Return the [x, y] coordinate for the center point of the cell that contains the specified text.  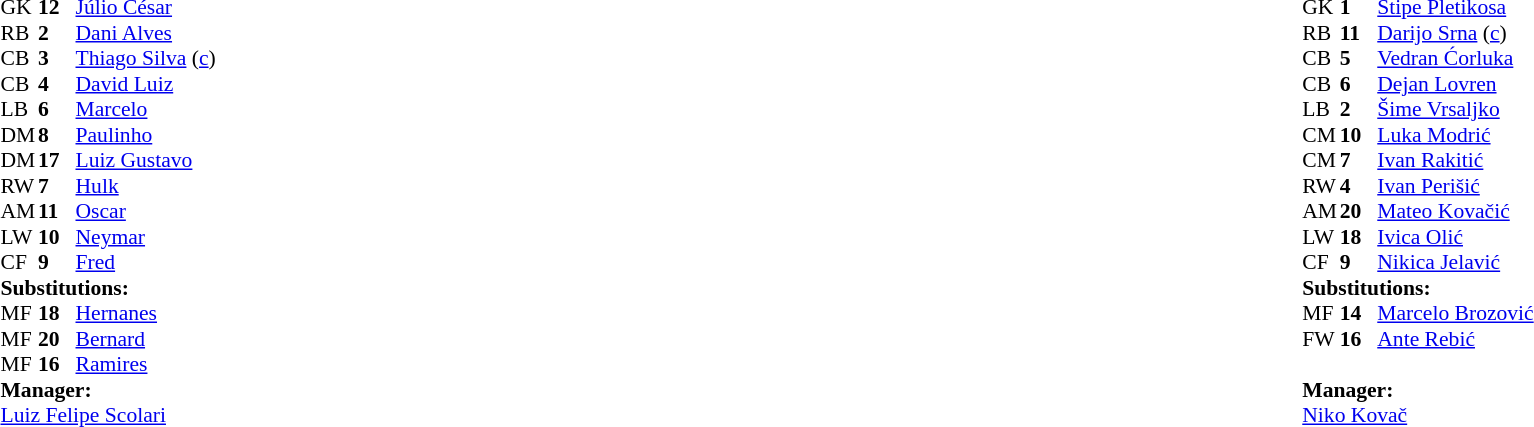
Ivan Perišić [1455, 186]
Šime Vrsaljko [1455, 109]
3 [57, 59]
Dejan Lovren [1455, 84]
Ramires [146, 365]
Ivan Rakitić [1455, 161]
Luka Modrić [1455, 135]
5 [1359, 59]
FW [1321, 339]
8 [57, 135]
Dani Alves [146, 33]
14 [1359, 313]
Ante Rebić [1455, 339]
Luiz Gustavo [146, 161]
Mateo Kovačić [1455, 211]
Vedran Ćorluka [1455, 59]
Nikica Jelavić [1455, 263]
Hernanes [146, 313]
Paulinho [146, 135]
Fred [146, 263]
Hulk [146, 186]
17 [57, 161]
Thiago Silva (c) [146, 59]
Marcelo [146, 109]
Marcelo Brozović [1455, 313]
Neymar [146, 237]
Ivica Olić [1455, 237]
David Luiz [146, 84]
Bernard [146, 339]
Darijo Srna (c) [1455, 33]
Oscar [146, 211]
